Find where the given text appears and provide that cell's center as [X, Y] coordinate. 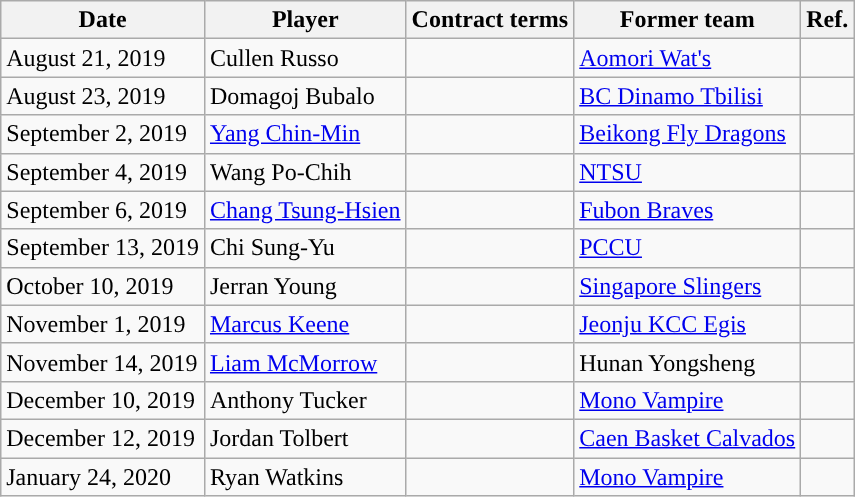
Singapore Slingers [688, 286]
Jeonju KCC Egis [688, 324]
Ryan Watkins [305, 477]
August 23, 2019 [103, 96]
Liam McMorrow [305, 362]
September 2, 2019 [103, 134]
Hunan Yongsheng [688, 362]
Cullen Russo [305, 58]
Anthony Tucker [305, 400]
PCCU [688, 248]
January 24, 2020 [103, 477]
December 10, 2019 [103, 400]
Aomori Wat's [688, 58]
Domagoj Bubalo [305, 96]
September 13, 2019 [103, 248]
Jordan Tolbert [305, 438]
Caen Basket Calvados [688, 438]
Player [305, 20]
September 6, 2019 [103, 210]
Fubon Braves [688, 210]
November 14, 2019 [103, 362]
November 1, 2019 [103, 324]
Jerran Young [305, 286]
December 12, 2019 [103, 438]
NTSU [688, 172]
Wang Po-Chih [305, 172]
September 4, 2019 [103, 172]
Yang Chin-Min [305, 134]
Chi Sung-Yu [305, 248]
Contract terms [490, 20]
August 21, 2019 [103, 58]
Date [103, 20]
Ref. [828, 20]
Chang Tsung-Hsien [305, 210]
Beikong Fly Dragons [688, 134]
Former team [688, 20]
BC Dinamo Tbilisi [688, 96]
Marcus Keene [305, 324]
October 10, 2019 [103, 286]
